Search for the cell housing the specified text and yield its [x, y] center coordinate. 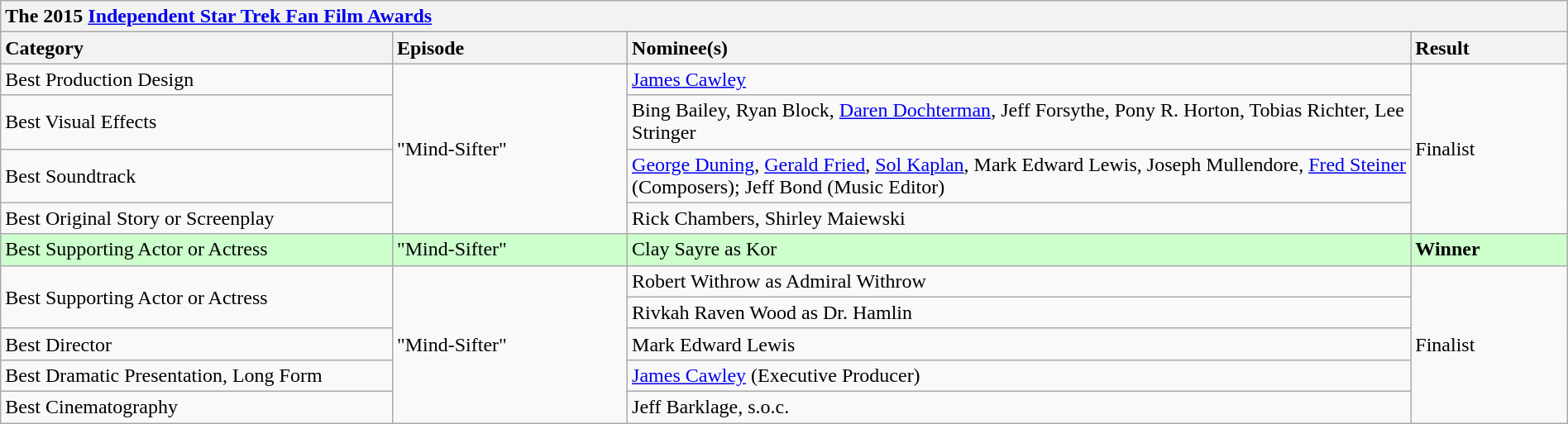
Best Visual Effects [197, 122]
George Duning, Gerald Fried, Sol Kaplan, Mark Edward Lewis, Joseph Mullendore, Fred Steiner (Composers); Jeff Bond (Music Editor) [1019, 175]
Rick Chambers, Shirley Maiewski [1019, 218]
James Cawley [1019, 79]
Nominee(s) [1019, 48]
Jeff Barklage, s.o.c. [1019, 407]
Result [1489, 48]
Best Director [197, 344]
Best Cinematography [197, 407]
Mark Edward Lewis [1019, 344]
Best Production Design [197, 79]
James Cawley (Executive Producer) [1019, 375]
Winner [1489, 250]
Best Original Story or Screenplay [197, 218]
Episode [509, 48]
Rivkah Raven Wood as Dr. Hamlin [1019, 312]
The 2015 Independent Star Trek Fan Film Awards [784, 17]
Best Soundtrack [197, 175]
Category [197, 48]
Best Dramatic Presentation, Long Form [197, 375]
Bing Bailey, Ryan Block, Daren Dochterman, Jeff Forsythe, Pony R. Horton, Tobias Richter, Lee Stringer [1019, 122]
Clay Sayre as Kor [1019, 250]
Robert Withrow as Admiral Withrow [1019, 281]
